Scan for the cell matching the given text and deliver its [x, y] coordinate at center. 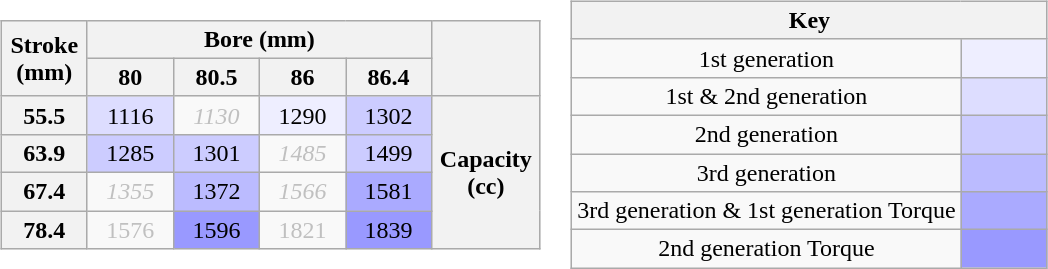
1290 [302, 115]
3rd generation [767, 173]
Capacity(cc) [486, 172]
1839 [389, 230]
1st generation [767, 58]
1355 [130, 192]
3rd generation & 1st generation Torque [767, 211]
1485 [302, 153]
86.4 [389, 77]
1302 [389, 115]
1581 [389, 192]
1st & 2nd generation [767, 96]
80.5 [216, 77]
Stroke(mm) [44, 58]
86 [302, 77]
67.4 [44, 192]
2nd generation Torque [767, 249]
1576 [130, 230]
1301 [216, 153]
2nd generation [767, 134]
1285 [130, 153]
80 [130, 77]
1499 [389, 153]
1130 [216, 115]
1116 [130, 115]
Bore (mm) [259, 39]
55.5 [44, 115]
63.9 [44, 153]
1372 [216, 192]
1821 [302, 230]
78.4 [44, 230]
Key [810, 20]
1596 [216, 230]
1566 [302, 192]
